From the cell containing the given text, extract its center point as [X, Y] coordinate. 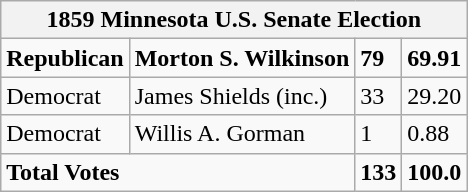
0.88 [434, 134]
33 [378, 96]
1 [378, 134]
79 [378, 58]
Morton S. Wilkinson [242, 58]
Republican [65, 58]
James Shields (inc.) [242, 96]
29.20 [434, 96]
133 [378, 172]
1859 Minnesota U.S. Senate Election [234, 20]
100.0 [434, 172]
Willis A. Gorman [242, 134]
Total Votes [178, 172]
69.91 [434, 58]
